Detect which cell encompasses the target text, then output its [X, Y] center coordinate. 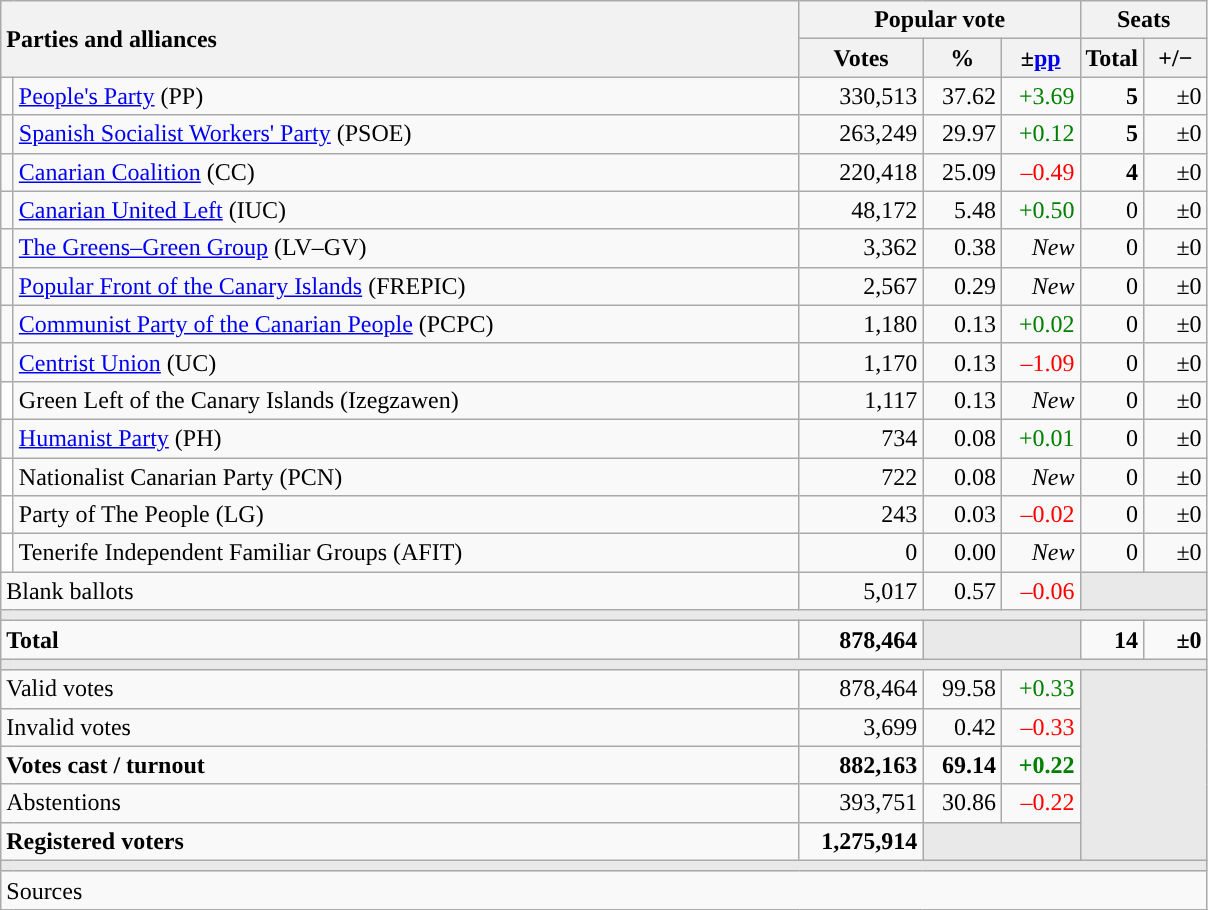
Canarian Coalition (CC) [406, 172]
0.38 [962, 248]
263,249 [861, 134]
Humanist Party (PH) [406, 438]
393,751 [861, 803]
Spanish Socialist Workers' Party (PSOE) [406, 134]
30.86 [962, 803]
–0.22 [1040, 803]
+3.69 [1040, 96]
1,180 [861, 324]
–0.33 [1040, 727]
0.57 [962, 591]
69.14 [962, 765]
+0.22 [1040, 765]
+/− [1176, 58]
882,163 [861, 765]
734 [861, 438]
% [962, 58]
5.48 [962, 210]
1,117 [861, 400]
0.42 [962, 727]
4 [1112, 172]
+0.12 [1040, 134]
Seats [1144, 20]
3,362 [861, 248]
37.62 [962, 96]
–0.02 [1040, 515]
Tenerife Independent Familiar Groups (AFIT) [406, 553]
+0.33 [1040, 689]
Centrist Union (UC) [406, 362]
Canarian United Left (IUC) [406, 210]
1,170 [861, 362]
25.09 [962, 172]
Popular Front of the Canary Islands (FREPIC) [406, 286]
243 [861, 515]
±pp [1040, 58]
+0.50 [1040, 210]
Green Left of the Canary Islands (Izegzawen) [406, 400]
Abstentions [400, 803]
Nationalist Canarian Party (PCN) [406, 477]
People's Party (PP) [406, 96]
Popular vote [940, 20]
0.03 [962, 515]
29.97 [962, 134]
99.58 [962, 689]
Sources [604, 890]
The Greens–Green Group (LV–GV) [406, 248]
Communist Party of the Canarian People (PCPC) [406, 324]
722 [861, 477]
Invalid votes [400, 727]
Blank ballots [400, 591]
3,699 [861, 727]
0.00 [962, 553]
Parties and alliances [400, 39]
Votes cast / turnout [400, 765]
220,418 [861, 172]
14 [1112, 640]
2,567 [861, 286]
Votes [861, 58]
Registered voters [400, 841]
+0.02 [1040, 324]
330,513 [861, 96]
–0.49 [1040, 172]
5,017 [861, 591]
+0.01 [1040, 438]
–1.09 [1040, 362]
48,172 [861, 210]
–0.06 [1040, 591]
0.29 [962, 286]
Valid votes [400, 689]
Party of The People (LG) [406, 515]
1,275,914 [861, 841]
